Scan for the cell matching the given text and deliver its [X, Y] coordinate at center. 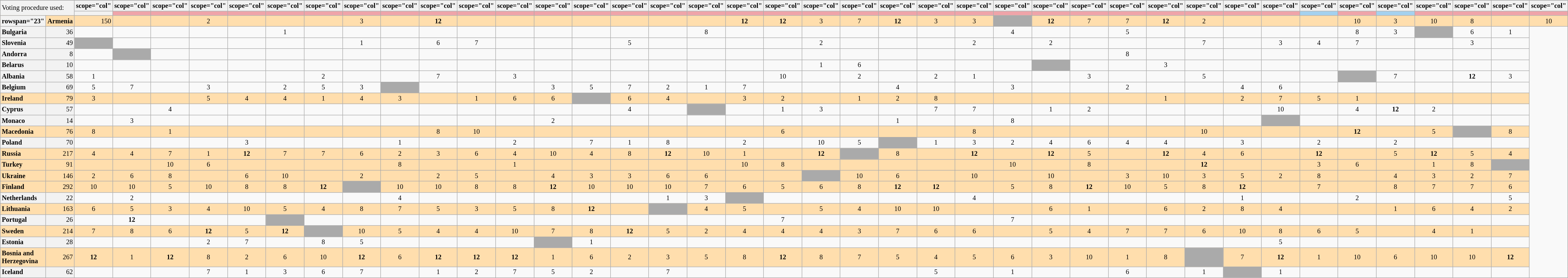
22 [60, 198]
Albania [23, 76]
Turkey [23, 165]
Slovenia [23, 43]
Lithuania [23, 209]
58 [60, 76]
217 [60, 154]
Ukraine [23, 176]
Portugal [23, 220]
Sweden [23, 231]
Netherlands [23, 198]
Bulgaria [23, 32]
62 [60, 272]
57 [60, 109]
Cyprus [23, 109]
Estonia [23, 242]
Iceland [23, 272]
26 [60, 220]
28 [60, 242]
91 [60, 165]
146 [60, 176]
Bosnia and Herzegovina [23, 257]
Ireland [23, 98]
Armenia [60, 21]
Monaco [23, 121]
69 [60, 87]
Poland [23, 143]
Russia [23, 154]
Finland [23, 187]
76 [60, 131]
163 [60, 209]
Macedonia [23, 131]
267 [60, 257]
rowspan="23" [23, 21]
49 [60, 43]
150 [93, 21]
Voting procedure used: [37, 8]
Belarus [23, 65]
292 [60, 187]
79 [60, 98]
Andorra [23, 54]
70 [60, 143]
36 [60, 32]
Belgium [23, 87]
214 [60, 231]
14 [60, 121]
